Scan for the cell matching the given text and deliver its (X, Y) coordinate at center. 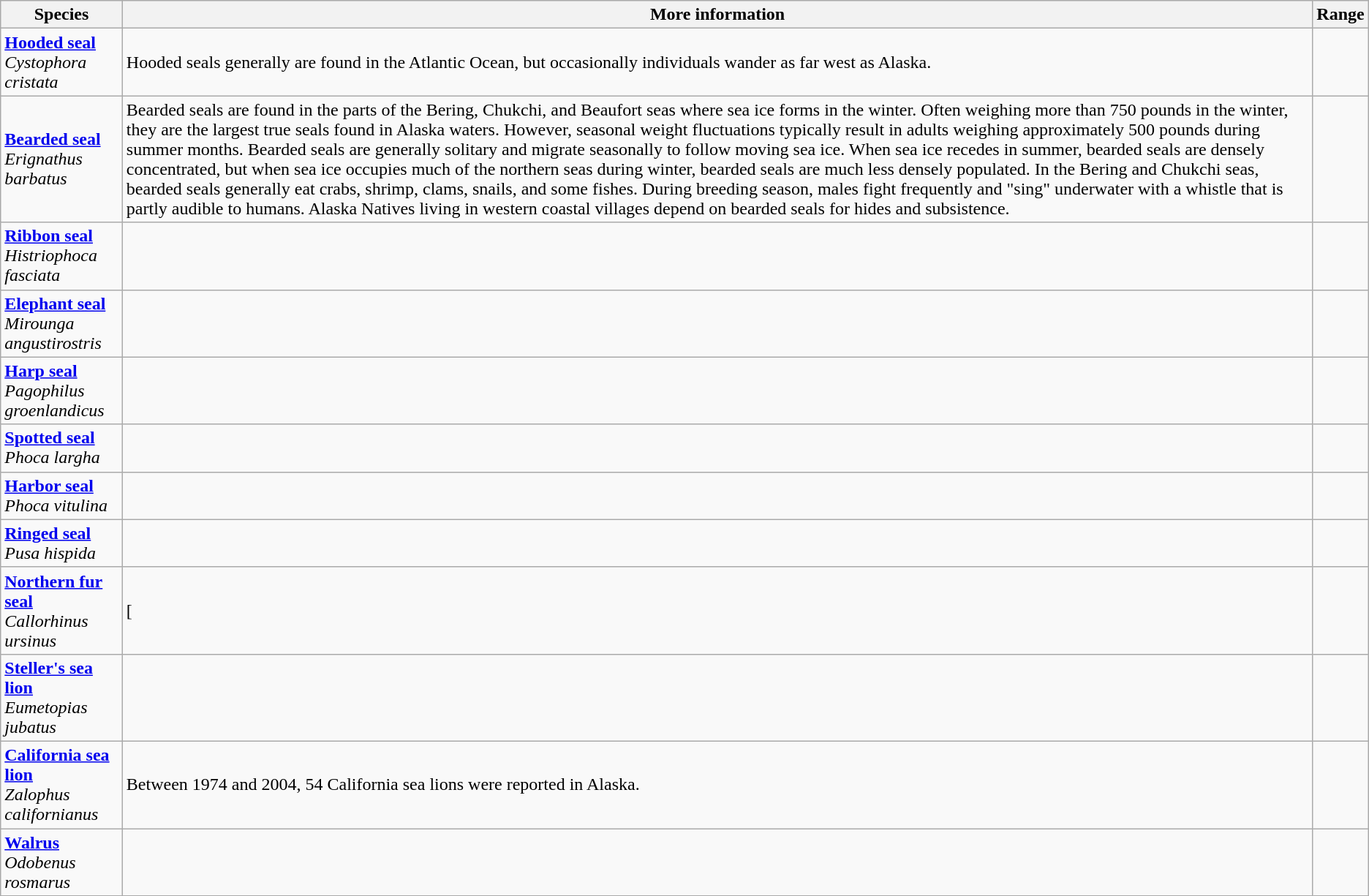
California sea lionZalophus californianus (61, 784)
More information (717, 15)
[ (717, 610)
Elephant sealMirounga angustirostris (61, 323)
Harp sealPagophilus groenlandicus (61, 391)
WalrusOdobenus rosmarus (61, 862)
Harbor sealPhoca vitulina (61, 496)
Steller's sea lionEumetopias jubatus (61, 698)
Species (61, 15)
Spotted sealPhoca largha (61, 448)
Ribbon sealHistriophoca fasciata (61, 256)
Hooded sealCystophora cristata (61, 62)
Between 1974 and 2004, 54 California sea lions were reported in Alaska. (717, 784)
Bearded seal Erignathus barbatus (61, 159)
Northern fur sealCallorhinus ursinus (61, 610)
Ringed sealPusa hispida (61, 543)
Range (1340, 15)
Hooded seals generally are found in the Atlantic Ocean, but occasionally individuals wander as far west as Alaska. (717, 62)
